Capture the cell that displays the provided text and extract its [x, y] central coordinate. 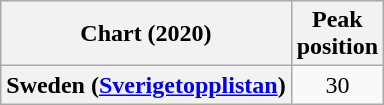
Sweden (Sverigetopplistan) [146, 85]
Peakposition [337, 34]
Chart (2020) [146, 34]
30 [337, 85]
